Identify which cell holds the provided text, then report its [X, Y] central coordinate. 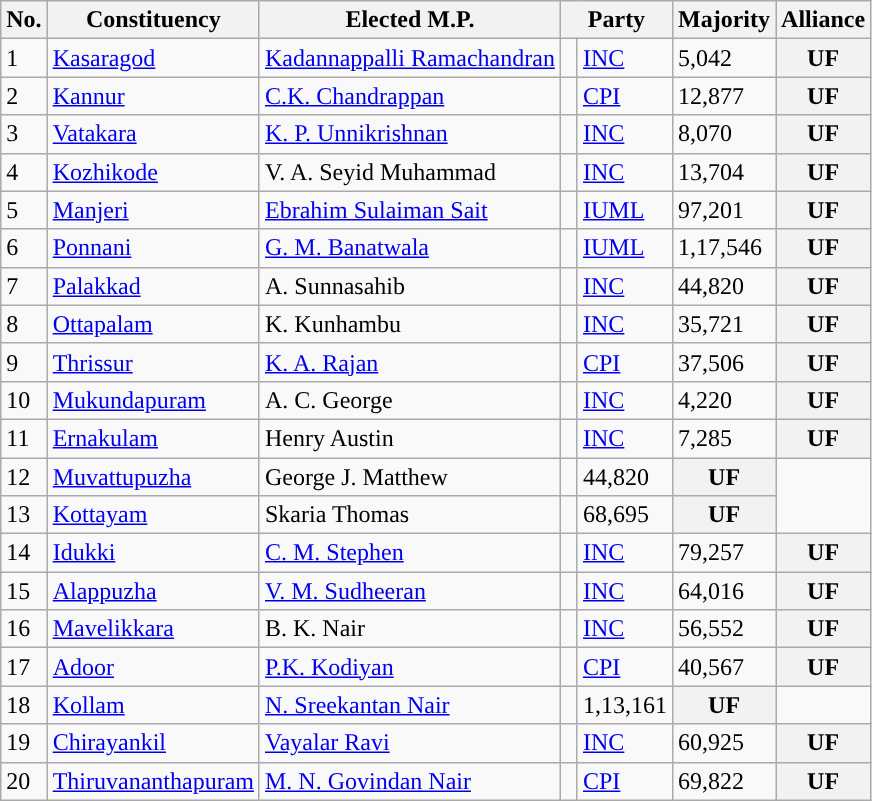
7 [24, 286]
P.K. Kodiyan [410, 667]
40,567 [724, 667]
A. Sunnasahib [410, 286]
4,220 [724, 400]
4 [24, 172]
Alappuzha [153, 591]
Ernakulam [153, 438]
K. P. Unnikrishnan [410, 134]
Kasaragod [153, 58]
7,285 [724, 438]
Ebrahim Sulaiman Sait [410, 210]
Kadannappalli Ramachandran [410, 58]
18 [24, 705]
5,042 [724, 58]
A. C. George [410, 400]
11 [24, 438]
8 [24, 324]
37,506 [724, 362]
Vatakara [153, 134]
Manjeri [153, 210]
Henry Austin [410, 438]
C.K. Chandrappan [410, 96]
M. N. Govindan Nair [410, 781]
Chirayankil [153, 743]
3 [24, 134]
13 [24, 515]
Kozhikode [153, 172]
G. M. Banatwala [410, 248]
Elected M.P. [410, 20]
69,822 [724, 781]
14 [24, 553]
10 [24, 400]
19 [24, 743]
68,695 [624, 515]
Thiruvananthapuram [153, 781]
No. [24, 20]
Thrissur [153, 362]
Idukki [153, 553]
1,13,161 [624, 705]
Palakkad [153, 286]
8,070 [724, 134]
V. A. Seyid Muhammad [410, 172]
16 [24, 629]
56,552 [724, 629]
George J. Matthew [410, 477]
13,704 [724, 172]
17 [24, 667]
V. M. Sudheeran [410, 591]
79,257 [724, 553]
N. Sreekantan Nair [410, 705]
C. M. Stephen [410, 553]
35,721 [724, 324]
K. A. Rajan [410, 362]
Muvattupuzha [153, 477]
Ponnani [153, 248]
Party [616, 20]
15 [24, 591]
6 [24, 248]
64,016 [724, 591]
Kollam [153, 705]
Vayalar Ravi [410, 743]
1 [24, 58]
Constituency [153, 20]
Alliance [824, 20]
Kannur [153, 96]
20 [24, 781]
Adoor [153, 667]
9 [24, 362]
5 [24, 210]
97,201 [724, 210]
12 [24, 477]
Majority [724, 20]
B. K. Nair [410, 629]
2 [24, 96]
1,17,546 [724, 248]
Ottapalam [153, 324]
Skaria Thomas [410, 515]
Kottayam [153, 515]
K. Kunhambu [410, 324]
Mavelikkara [153, 629]
60,925 [724, 743]
12,877 [724, 96]
Mukundapuram [153, 400]
